Find where the given text appears and provide that cell's center as (X, Y) coordinate. 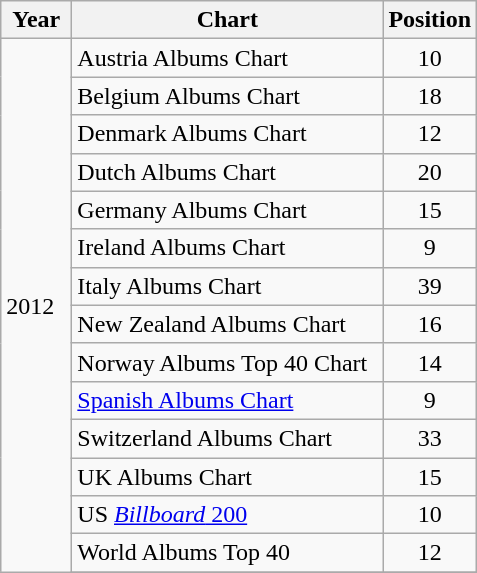
Dutch Albums Chart (228, 172)
Germany Albums Chart (228, 210)
16 (430, 324)
2012 (36, 306)
World Albums Top 40 (228, 553)
Switzerland Albums Chart (228, 438)
US Billboard 200 (228, 515)
14 (430, 362)
33 (430, 438)
UK Albums Chart (228, 477)
Spanish Albums Chart (228, 400)
39 (430, 286)
Ireland Albums Chart (228, 248)
New Zealand Albums Chart (228, 324)
Chart (228, 20)
20 (430, 172)
Belgium Albums Chart (228, 96)
18 (430, 96)
Austria Albums Chart (228, 58)
Norway Albums Top 40 Chart (228, 362)
Denmark Albums Chart (228, 134)
Year (36, 20)
Position (430, 20)
Italy Albums Chart (228, 286)
